Extract the (x, y) coordinate from the center of the cell holding the provided text.  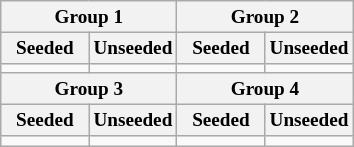
Group 3 (89, 89)
Group 4 (265, 89)
Group 1 (89, 17)
Group 2 (265, 17)
